Detect which cell encompasses the target text, then output its (X, Y) center coordinate. 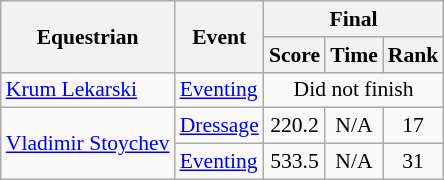
Final (354, 19)
Event (220, 36)
Time (354, 55)
220.2 (294, 126)
31 (414, 162)
533.5 (294, 162)
17 (414, 126)
Did not finish (354, 90)
Score (294, 55)
Dressage (220, 126)
Equestrian (88, 36)
Krum Lekarski (88, 90)
Vladimir Stoychev (88, 144)
Rank (414, 55)
